Extract the (x, y) coordinate from the center of the cell holding the provided text.  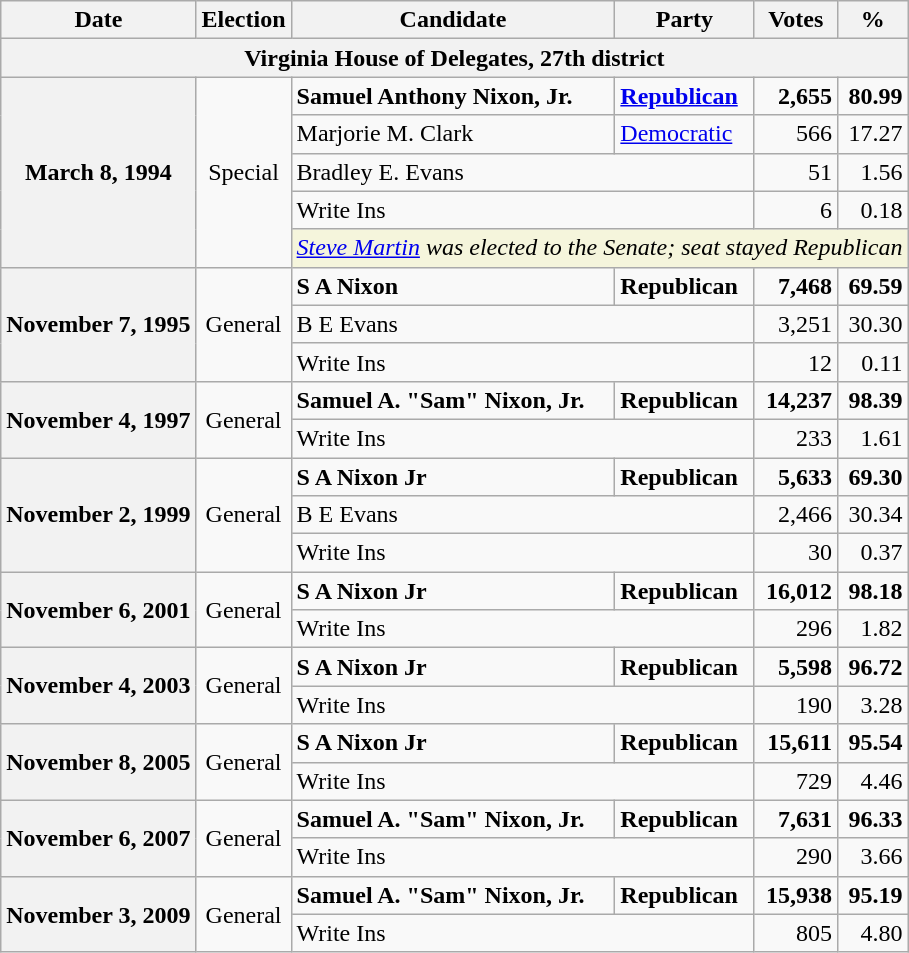
1.56 (872, 172)
12 (796, 362)
Steve Martin was elected to the Senate; seat stayed Republican (600, 248)
November 6, 2007 (98, 838)
95.19 (872, 895)
7,631 (796, 819)
% (872, 20)
Candidate (453, 20)
2,655 (796, 96)
March 8, 1994 (98, 172)
November 6, 2001 (98, 610)
November 4, 1997 (98, 419)
3.28 (872, 705)
Election (244, 20)
November 3, 2009 (98, 914)
98.18 (872, 591)
0.18 (872, 210)
5,598 (796, 667)
4.46 (872, 781)
566 (796, 134)
69.30 (872, 477)
96.72 (872, 667)
1.82 (872, 629)
14,237 (796, 400)
190 (796, 705)
69.59 (872, 286)
729 (796, 781)
Marjorie M. Clark (453, 134)
Bradley E. Evans (522, 172)
3,251 (796, 324)
0.11 (872, 362)
296 (796, 629)
30.34 (872, 515)
95.54 (872, 743)
805 (796, 933)
30 (796, 553)
1.61 (872, 438)
November 8, 2005 (98, 762)
7,468 (796, 286)
Democratic (684, 134)
Special (244, 172)
6 (796, 210)
Virginia House of Delegates, 27th district (454, 58)
4.80 (872, 933)
0.37 (872, 553)
98.39 (872, 400)
Party (684, 20)
51 (796, 172)
3.66 (872, 857)
290 (796, 857)
80.99 (872, 96)
5,633 (796, 477)
November 2, 1999 (98, 515)
November 4, 2003 (98, 686)
15,611 (796, 743)
30.30 (872, 324)
16,012 (796, 591)
Votes (796, 20)
15,938 (796, 895)
233 (796, 438)
2,466 (796, 515)
Samuel Anthony Nixon, Jr. (453, 96)
S A Nixon (453, 286)
96.33 (872, 819)
Date (98, 20)
November 7, 1995 (98, 324)
17.27 (872, 134)
